Find where the given text appears and provide that cell's center as [x, y] coordinate. 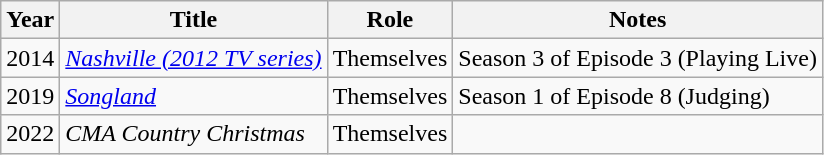
Songland [194, 96]
Year [30, 20]
2019 [30, 96]
Season 3 of Episode 3 (Playing Live) [638, 58]
Title [194, 20]
Notes [638, 20]
Season 1 of Episode 8 (Judging) [638, 96]
CMA Country Christmas [194, 134]
2022 [30, 134]
Nashville (2012 TV series) [194, 58]
2014 [30, 58]
Role [390, 20]
